Identify which cell holds the provided text, then report its [X, Y] central coordinate. 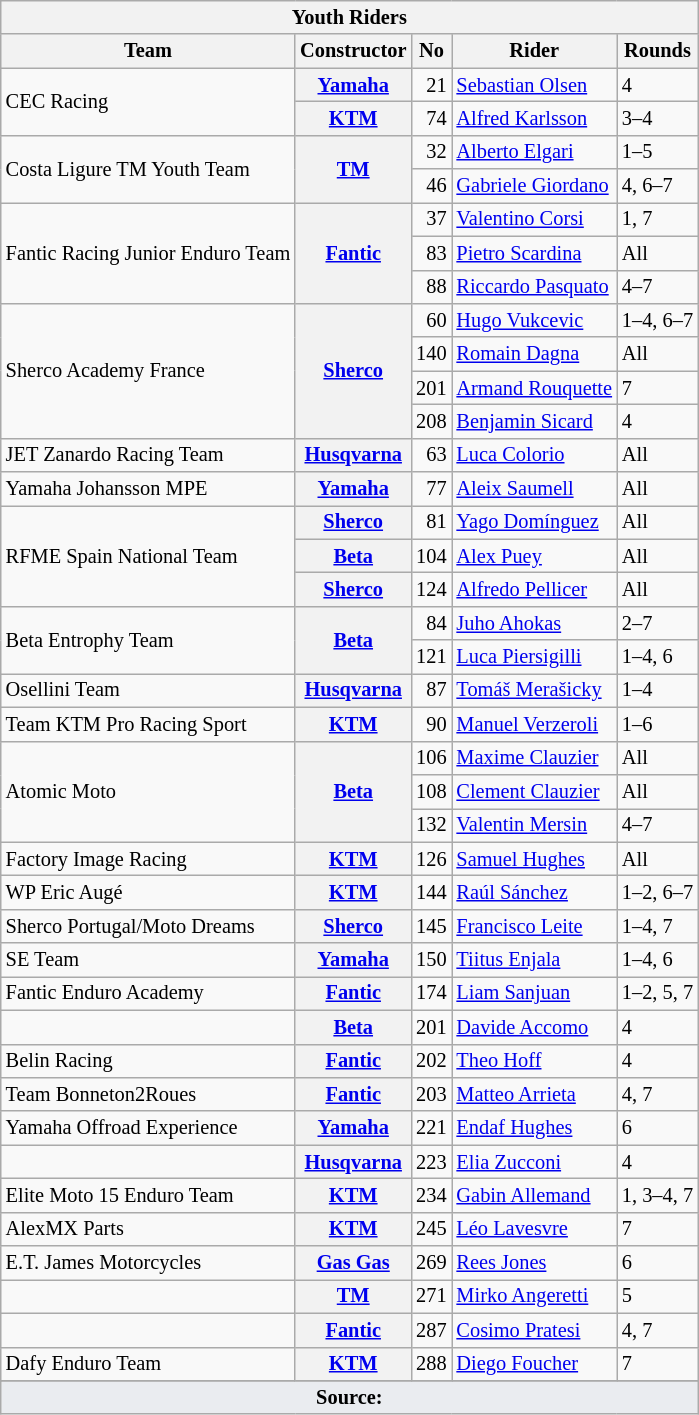
88 [431, 287]
Alfred Karlsson [534, 118]
Raúl Sánchez [534, 892]
5 [658, 1296]
245 [431, 1229]
Source: [350, 1397]
46 [431, 186]
Team KTM Pro Racing Sport [148, 724]
Alex Puey [534, 556]
21 [431, 85]
121 [431, 657]
Luca Piersigilli [534, 657]
SE Team [148, 960]
Romain Dagna [534, 354]
140 [431, 354]
83 [431, 253]
4, 6–7 [658, 186]
Alfredo Pellicer [534, 589]
1–6 [658, 724]
132 [431, 825]
37 [431, 219]
Cosimo Pratesi [534, 1330]
Diego Foucher [534, 1364]
124 [431, 589]
81 [431, 522]
108 [431, 791]
1–4 [658, 690]
Maxime Clauzier [534, 758]
1–2, 5, 7 [658, 993]
77 [431, 489]
Osellini Team [148, 690]
Elia Zucconi [534, 1162]
Constructor [353, 51]
144 [431, 892]
Factory Image Racing [148, 859]
234 [431, 1195]
Tomáš Merašicky [534, 690]
1, 3–4, 7 [658, 1195]
90 [431, 724]
Yamaha Johansson MPE [148, 489]
Armand Rouquette [534, 388]
126 [431, 859]
271 [431, 1296]
Valentin Mersin [534, 825]
Beta Entrophy Team [148, 640]
Valentino Corsi [534, 219]
1–2, 6–7 [658, 892]
Belin Racing [148, 1061]
269 [431, 1263]
Theo Hoff [534, 1061]
Riccardo Pasquato [534, 287]
Team [148, 51]
Clement Clauzier [534, 791]
Atomic Moto [148, 792]
174 [431, 993]
221 [431, 1128]
1–5 [658, 152]
RFME Spain National Team [148, 556]
Fantic Enduro Academy [148, 993]
208 [431, 421]
Hugo Vukcevic [534, 320]
Youth Riders [350, 17]
Mirko Angeretti [534, 1296]
JET Zanardo Racing Team [148, 455]
Luca Colorio [534, 455]
287 [431, 1330]
288 [431, 1364]
No [431, 51]
84 [431, 623]
Manuel Verzeroli [534, 724]
Aleix Saumell [534, 489]
203 [431, 1094]
150 [431, 960]
60 [431, 320]
Rees Jones [534, 1263]
Alberto Elgari [534, 152]
223 [431, 1162]
74 [431, 118]
Sherco Portugal/Moto Dreams [148, 926]
Endaf Hughes [534, 1128]
WP Eric Augé [148, 892]
AlexMX Parts [148, 1229]
Team Bonneton2Roues [148, 1094]
Francisco Leite [534, 926]
Liam Sanjuan [534, 993]
Rounds [658, 51]
106 [431, 758]
Tiitus Enjala [534, 960]
145 [431, 926]
Elite Moto 15 Enduro Team [148, 1195]
1–4, 6–7 [658, 320]
Matteo Arrieta [534, 1094]
Fantic Racing Junior Enduro Team [148, 252]
Samuel Hughes [534, 859]
Gas Gas [353, 1263]
Dafy Enduro Team [148, 1364]
Yago Domínguez [534, 522]
CEC Racing [148, 102]
Sebastian Olsen [534, 85]
1, 7 [658, 219]
3–4 [658, 118]
Costa Ligure TM Youth Team [148, 168]
1–4, 7 [658, 926]
63 [431, 455]
Benjamin Sicard [534, 421]
2–7 [658, 623]
Sherco Academy France [148, 370]
Yamaha Offroad Experience [148, 1128]
87 [431, 690]
Gabin Allemand [534, 1195]
Davide Accomo [534, 1027]
Léo Lavesvre [534, 1229]
Gabriele Giordano [534, 186]
32 [431, 152]
E.T. James Motorcycles [148, 1263]
104 [431, 556]
Pietro Scardina [534, 253]
Juho Ahokas [534, 623]
Rider [534, 51]
202 [431, 1061]
